Detect which cell encompasses the target text, then output its [x, y] center coordinate. 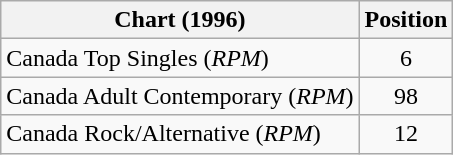
Canada Top Singles (RPM) [180, 58]
Position [406, 20]
12 [406, 134]
Chart (1996) [180, 20]
Canada Rock/Alternative (RPM) [180, 134]
Canada Adult Contemporary (RPM) [180, 96]
6 [406, 58]
98 [406, 96]
